Find where the given text appears and provide that cell's center as [x, y] coordinate. 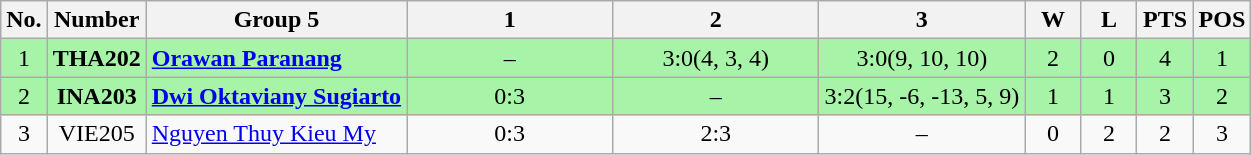
Dwi Oktaviany Sugiarto [276, 96]
3:0(9, 10, 10) [922, 58]
Number [96, 20]
W [1053, 20]
PTS [1165, 20]
3:0(4, 3, 4) [716, 58]
Group 5 [276, 20]
2:3 [716, 134]
THA202 [96, 58]
INA203 [96, 96]
POS [1222, 20]
VIE205 [96, 134]
Orawan Paranang [276, 58]
3:2(15, -6, -13, 5, 9) [922, 96]
4 [1165, 58]
Nguyen Thuy Kieu My [276, 134]
No. [24, 20]
L [1109, 20]
